Identify which cell holds the provided text, then report its [X, Y] central coordinate. 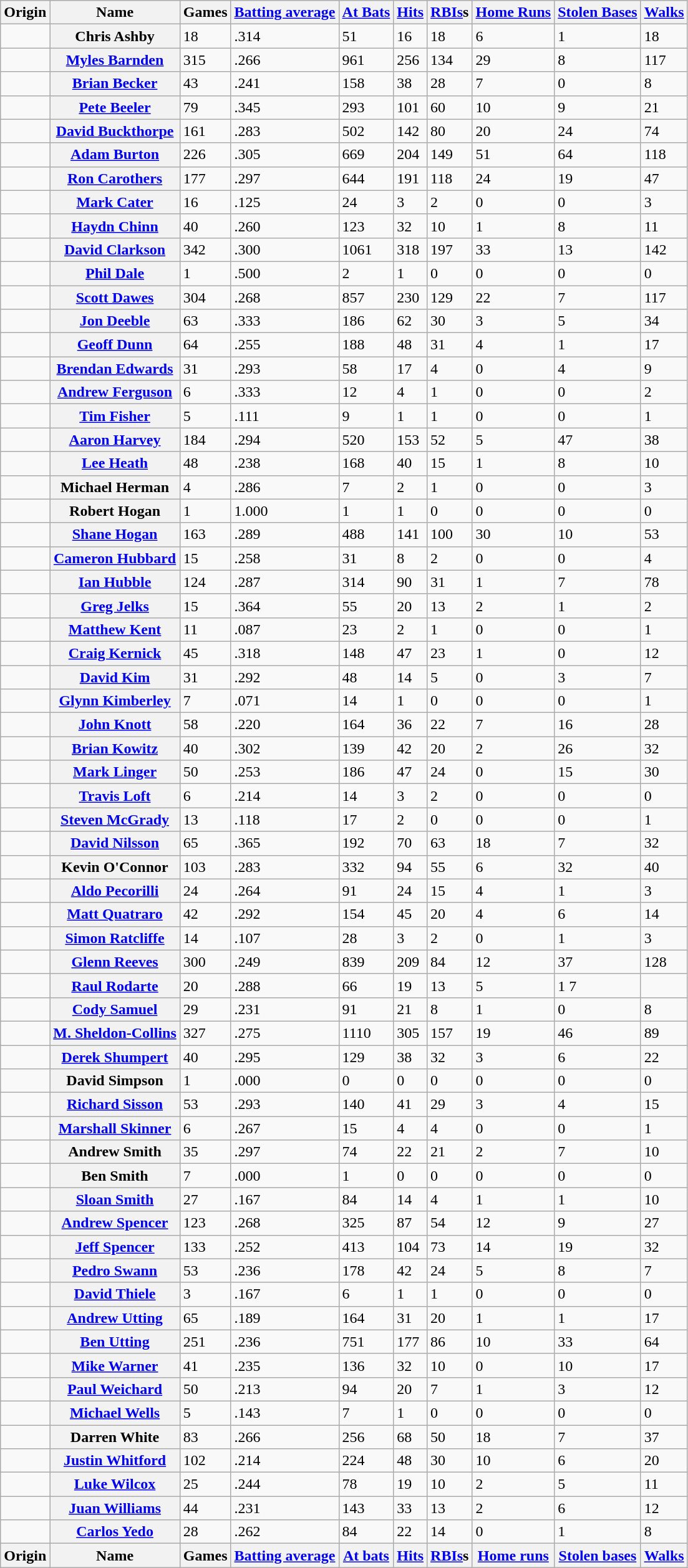
Carlos Yedo [115, 1532]
54 [450, 1223]
Andrew Smith [115, 1152]
David Kim [115, 677]
25 [205, 1484]
178 [366, 1270]
300 [205, 962]
148 [366, 653]
Cameron Hubbard [115, 558]
293 [366, 107]
Paul Weichard [115, 1389]
Geoff Dunn [115, 345]
Mark Cater [115, 202]
Lee Heath [115, 463]
36 [410, 725]
133 [205, 1247]
502 [366, 131]
1.000 [284, 511]
Adam Burton [115, 155]
Michael Wells [115, 1413]
.143 [284, 1413]
.125 [284, 202]
154 [366, 914]
Chris Ashby [115, 36]
230 [410, 298]
Scott Dawes [115, 298]
Aldo Pecorilli [115, 891]
751 [366, 1342]
226 [205, 155]
136 [366, 1365]
David Thiele [115, 1294]
Craig Kernick [115, 653]
103 [205, 867]
.253 [284, 772]
Travis Loft [115, 796]
124 [205, 582]
46 [598, 1033]
.111 [284, 416]
86 [450, 1342]
At bats [366, 1556]
Brendan Edwards [115, 369]
.252 [284, 1247]
.302 [284, 748]
Shane Hogan [115, 535]
Home Runs [513, 12]
David Clarkson [115, 249]
669 [366, 155]
209 [410, 962]
134 [450, 60]
83 [205, 1436]
140 [366, 1105]
.244 [284, 1484]
224 [366, 1461]
Home runs [513, 1556]
168 [366, 463]
44 [205, 1508]
139 [366, 748]
Stolen Bases [598, 12]
1061 [366, 249]
342 [205, 249]
141 [410, 535]
.258 [284, 558]
197 [450, 249]
157 [450, 1033]
.294 [284, 440]
.189 [284, 1318]
.241 [284, 84]
60 [450, 107]
163 [205, 535]
Kevin O'Connor [115, 867]
101 [410, 107]
Greg Jelks [115, 606]
.288 [284, 985]
David Buckthorpe [115, 131]
.345 [284, 107]
.107 [284, 938]
.255 [284, 345]
.318 [284, 653]
David Simpson [115, 1081]
Marshall Skinner [115, 1128]
Andrew Spencer [115, 1223]
102 [205, 1461]
.087 [284, 629]
.287 [284, 582]
.264 [284, 891]
Robert Hogan [115, 511]
89 [664, 1033]
644 [366, 178]
35 [205, 1152]
318 [410, 249]
488 [366, 535]
.365 [284, 843]
Brian Kowitz [115, 748]
52 [450, 440]
184 [205, 440]
.260 [284, 226]
Myles Barnden [115, 60]
.118 [284, 820]
Ben Utting [115, 1342]
Ron Carothers [115, 178]
M. Sheldon-Collins [115, 1033]
204 [410, 155]
100 [450, 535]
857 [366, 298]
Justin Whitford [115, 1461]
188 [366, 345]
Michael Herman [115, 487]
68 [410, 1436]
.289 [284, 535]
34 [664, 321]
305 [410, 1033]
1110 [366, 1033]
104 [410, 1247]
304 [205, 298]
Matt Quatraro [115, 914]
520 [366, 440]
Luke Wilcox [115, 1484]
.300 [284, 249]
191 [410, 178]
839 [366, 962]
325 [366, 1223]
192 [366, 843]
.314 [284, 36]
79 [205, 107]
143 [366, 1508]
Stolen bases [598, 1556]
Aaron Harvey [115, 440]
327 [205, 1033]
.295 [284, 1057]
.267 [284, 1128]
Ben Smith [115, 1176]
.220 [284, 725]
128 [664, 962]
332 [366, 867]
Darren White [115, 1436]
73 [450, 1247]
Pete Beeler [115, 107]
Matthew Kent [115, 629]
Juan Williams [115, 1508]
43 [205, 84]
961 [366, 60]
Steven McGrady [115, 820]
Cody Samuel [115, 1009]
149 [450, 155]
.235 [284, 1365]
Raul Rodarte [115, 985]
Derek Shumpert [115, 1057]
1 7 [598, 985]
62 [410, 321]
161 [205, 131]
Glynn Kimberley [115, 701]
314 [366, 582]
Glenn Reeves [115, 962]
Sloan Smith [115, 1199]
Jeff Spencer [115, 1247]
At Bats [366, 12]
John Knott [115, 725]
Brian Becker [115, 84]
413 [366, 1247]
Richard Sisson [115, 1105]
.500 [284, 273]
158 [366, 84]
Phil Dale [115, 273]
26 [598, 748]
.305 [284, 155]
Andrew Ferguson [115, 392]
.213 [284, 1389]
Jon Deeble [115, 321]
.364 [284, 606]
Pedro Swann [115, 1270]
.071 [284, 701]
80 [450, 131]
Andrew Utting [115, 1318]
.286 [284, 487]
.262 [284, 1532]
David Nilsson [115, 843]
153 [410, 440]
Haydn Chinn [115, 226]
.238 [284, 463]
90 [410, 582]
87 [410, 1223]
66 [366, 985]
Mark Linger [115, 772]
.249 [284, 962]
315 [205, 60]
251 [205, 1342]
Mike Warner [115, 1365]
.275 [284, 1033]
Ian Hubble [115, 582]
Tim Fisher [115, 416]
Simon Ratcliffe [115, 938]
70 [410, 843]
